Provide the [x, y] coordinate of the cell's center where the given text is located.  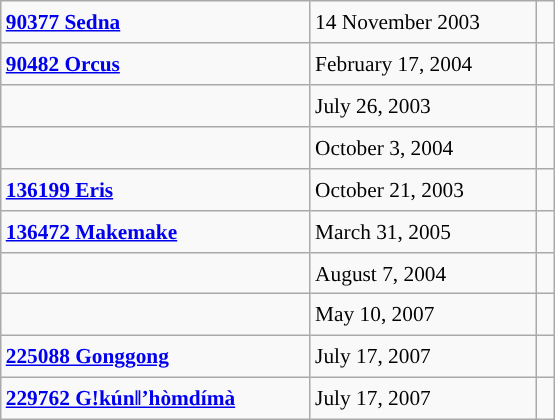
90482 Orcus [156, 64]
229762 Gǃkúnǁʼhòmdímà [156, 399]
90377 Sedna [156, 22]
October 3, 2004 [423, 148]
136199 Eris [156, 189]
August 7, 2004 [423, 273]
February 17, 2004 [423, 64]
14 November 2003 [423, 22]
May 10, 2007 [423, 315]
136472 Makemake [156, 231]
July 26, 2003 [423, 106]
March 31, 2005 [423, 231]
October 21, 2003 [423, 189]
225088 Gonggong [156, 357]
